For the text-containing cell, return its midpoint in [x, y] coordinate format. 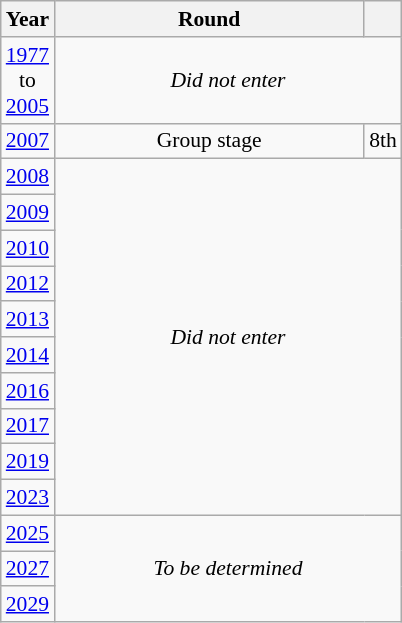
2009 [28, 213]
2027 [28, 569]
8th [383, 141]
2017 [28, 426]
Round [209, 19]
2014 [28, 355]
2019 [28, 462]
To be determined [228, 568]
2007 [28, 141]
2029 [28, 605]
2016 [28, 391]
2013 [28, 320]
Year [28, 19]
2012 [28, 284]
1977to2005 [28, 80]
2008 [28, 177]
2023 [28, 498]
2010 [28, 248]
Group stage [209, 141]
2025 [28, 533]
